Locate the cell with the specified text and output its [X, Y] center coordinate. 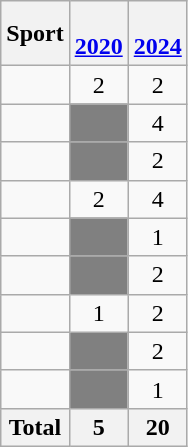
Total [35, 427]
2024 [158, 34]
20 [158, 427]
Sport [35, 34]
2020 [98, 34]
5 [98, 427]
